Return the [x, y] coordinate for the center point of the cell that contains the specified text.  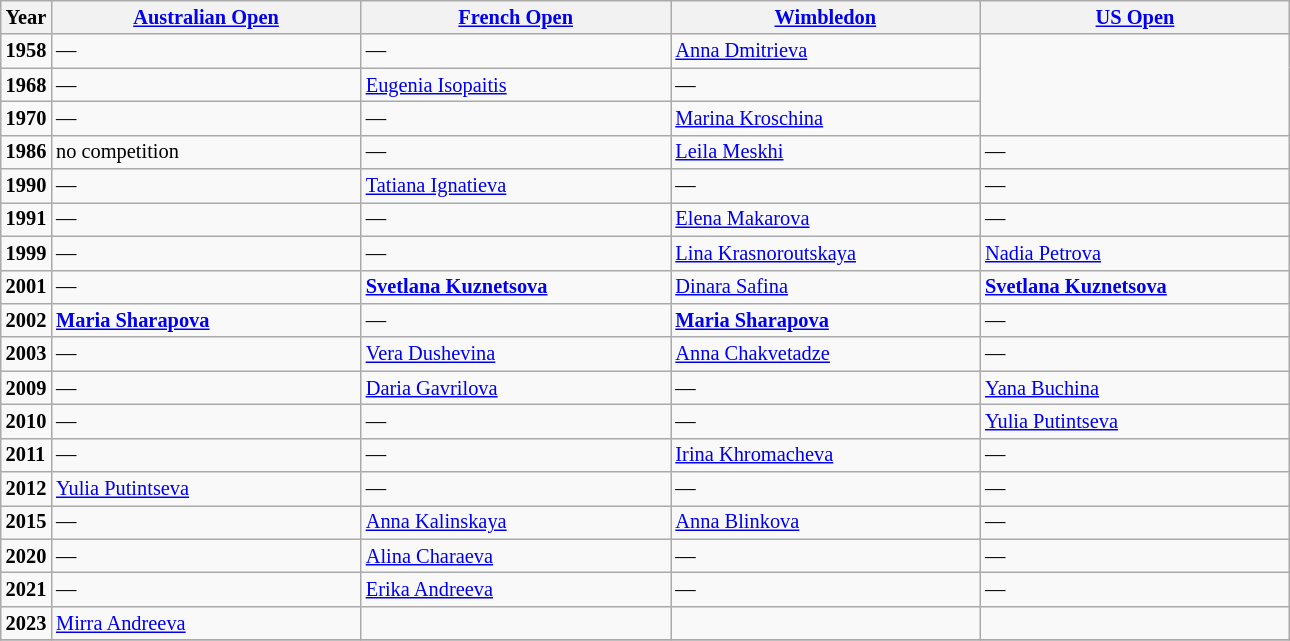
1958 [26, 51]
2012 [26, 489]
Anna Kalinskaya [516, 522]
1991 [26, 219]
no competition [206, 152]
Alina Charaeva [516, 556]
2015 [26, 522]
1999 [26, 253]
Australian Open [206, 17]
Wimbledon [825, 17]
2021 [26, 589]
2010 [26, 421]
Irina Khromacheva [825, 455]
2011 [26, 455]
French Open [516, 17]
Elena Makarova [825, 219]
Leila Meskhi [825, 152]
Tatiana Ignatieva [516, 186]
2009 [26, 388]
Vera Dushevina [516, 354]
Lina Krasnoroutskaya [825, 253]
2002 [26, 320]
2003 [26, 354]
Marina Kroschina [825, 118]
1990 [26, 186]
Eugenia Isopaitis [516, 85]
Yana Buchina [1135, 388]
Anna Blinkova [825, 522]
Anna Chakvetadze [825, 354]
Daria Gavrilova [516, 388]
Mirra Andreeva [206, 623]
1970 [26, 118]
US Open [1135, 17]
Anna Dmitrieva [825, 51]
1968 [26, 85]
2001 [26, 287]
Year [26, 17]
Erika Andreeva [516, 589]
2020 [26, 556]
Nadia Petrova [1135, 253]
Dinara Safina [825, 287]
1986 [26, 152]
2023 [26, 623]
